For the text-containing cell, return its midpoint in [X, Y] coordinate format. 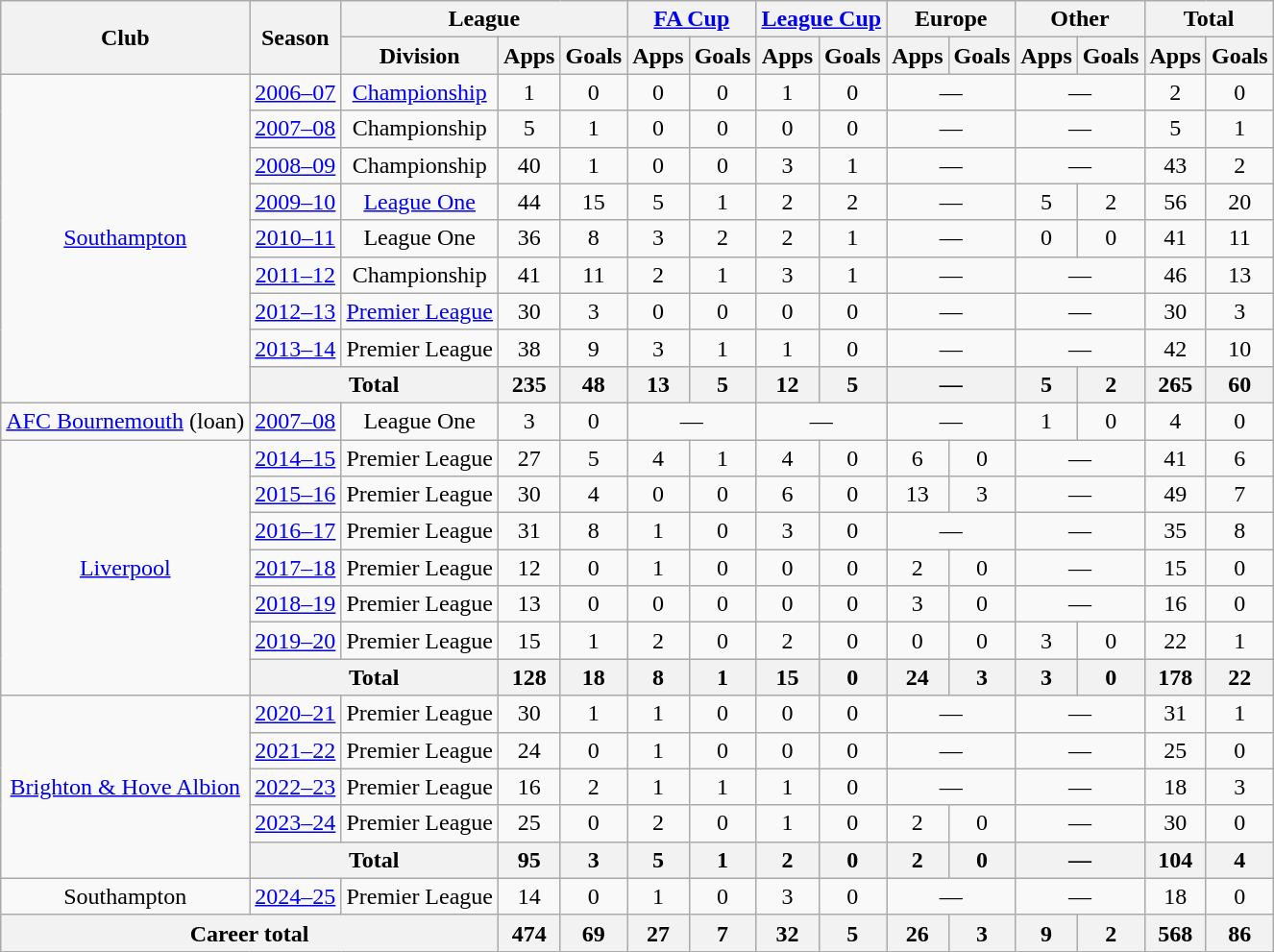
Other [1080, 19]
Brighton & Hove Albion [125, 787]
FA Cup [692, 19]
2012–13 [296, 311]
Europe [951, 19]
26 [918, 933]
Club [125, 37]
2009–10 [296, 202]
Liverpool [125, 568]
2011–12 [296, 275]
49 [1175, 495]
20 [1239, 202]
2016–17 [296, 531]
Career total [250, 933]
Season [296, 37]
178 [1175, 677]
48 [594, 384]
42 [1175, 348]
2010–11 [296, 238]
2021–22 [296, 750]
56 [1175, 202]
35 [1175, 531]
46 [1175, 275]
2020–21 [296, 714]
2008–09 [296, 165]
2023–24 [296, 823]
95 [529, 860]
104 [1175, 860]
2024–25 [296, 896]
2018–19 [296, 604]
38 [529, 348]
Division [420, 56]
League Cup [821, 19]
2013–14 [296, 348]
2014–15 [296, 458]
43 [1175, 165]
2006–07 [296, 92]
2015–16 [296, 495]
128 [529, 677]
10 [1239, 348]
568 [1175, 933]
36 [529, 238]
2019–20 [296, 641]
AFC Bournemouth (loan) [125, 421]
86 [1239, 933]
32 [788, 933]
235 [529, 384]
League [484, 19]
44 [529, 202]
2017–18 [296, 568]
14 [529, 896]
2022–23 [296, 787]
40 [529, 165]
474 [529, 933]
265 [1175, 384]
60 [1239, 384]
69 [594, 933]
